Return the (x, y) coordinate for the center point of the cell that contains the specified text.  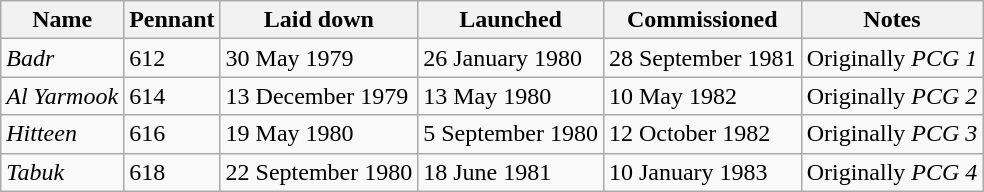
Launched (511, 20)
Originally PCG 1 (892, 58)
30 May 1979 (319, 58)
5 September 1980 (511, 134)
19 May 1980 (319, 134)
10 May 1982 (702, 96)
Laid down (319, 20)
Badr (62, 58)
Hitteen (62, 134)
12 October 1982 (702, 134)
Commissioned (702, 20)
Tabuk (62, 172)
Notes (892, 20)
Pennant (172, 20)
Originally PCG 3 (892, 134)
Al Yarmook (62, 96)
614 (172, 96)
616 (172, 134)
13 May 1980 (511, 96)
Originally PCG 2 (892, 96)
13 December 1979 (319, 96)
18 June 1981 (511, 172)
618 (172, 172)
612 (172, 58)
26 January 1980 (511, 58)
10 January 1983 (702, 172)
22 September 1980 (319, 172)
28 September 1981 (702, 58)
Name (62, 20)
Originally PCG 4 (892, 172)
